Search for the cell housing the specified text and yield its [X, Y] center coordinate. 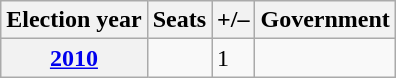
Seats [179, 20]
1 [234, 58]
+/– [234, 20]
2010 [74, 58]
Government [325, 20]
Election year [74, 20]
